Identify which cell holds the provided text, then report its (x, y) central coordinate. 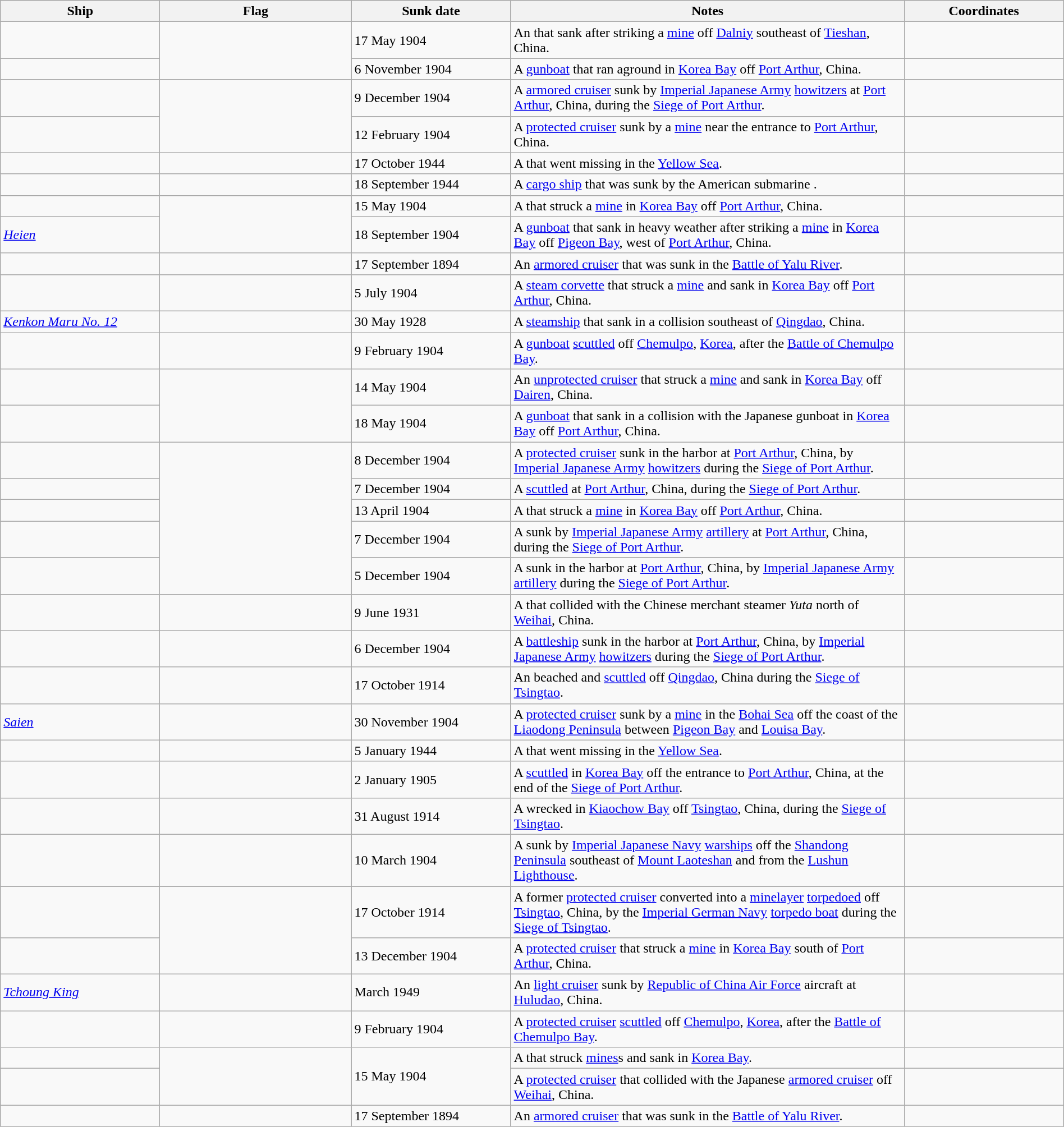
A gunboat that sank in a collision with the Japanese gunboat in Korea Bay off Port Arthur, China. (707, 424)
A protected cruiser that struck a mine in Korea Bay south of Port Arthur, China. (707, 956)
14 May 1904 (431, 387)
Saien (80, 721)
Coordinates (984, 11)
A protected cruiser sunk by a mine near the entrance to Port Arthur, China. (707, 135)
An that sank after striking a mine off Dalniy southeast of Tieshan, China. (707, 40)
A sunk by Imperial Japanese Navy warships off the Shandong Peninsula southeast of Mount Laoteshan and from the Lushun Lighthouse. (707, 860)
10 March 1904 (431, 860)
A that collided with the Chinese merchant steamer Yuta north of Weihai, China. (707, 613)
6 December 1904 (431, 648)
Kenkon Maru No. 12 (80, 321)
A protected cruiser scuttled off Chemulpo, Korea, after the Battle of Chemulpo Bay. (707, 1029)
A protected cruiser sunk in the harbor at Port Arthur, China, by Imperial Japanese Army howitzers during the Siege of Port Arthur. (707, 460)
A battleship sunk in the harbor at Port Arthur, China, by Imperial Japanese Army howitzers during the Siege of Port Arthur. (707, 648)
Sunk date (431, 11)
A wrecked in Kiaochow Bay off Tsingtao, China, during the Siege of Tsingtao. (707, 816)
Ship (80, 11)
17 May 1904 (431, 40)
31 August 1914 (431, 816)
Flag (256, 11)
13 December 1904 (431, 956)
9 June 1931 (431, 613)
An beached and scuttled off Qingdao, China during the Siege of Tsingtao. (707, 686)
18 May 1904 (431, 424)
13 April 1904 (431, 510)
A gunboat that sank in heavy weather after striking a mine in Korea Bay off Pigeon Bay, west of Port Arthur, China. (707, 234)
8 December 1904 (431, 460)
An unprotected cruiser that struck a mine and sank in Korea Bay off Dairen, China. (707, 387)
A armored cruiser sunk by Imperial Japanese Army howitzers at Port Arthur, China, during the Siege of Port Arthur. (707, 98)
Heien (80, 234)
An light cruiser sunk by Republic of China Air Force aircraft at Huludao, China. (707, 993)
2 January 1905 (431, 780)
18 September 1944 (431, 185)
March 1949 (431, 993)
A that struck miness and sank in Korea Bay. (707, 1058)
5 January 1944 (431, 751)
A gunboat scuttled off Chemulpo, Korea, after the Battle of Chemulpo Bay. (707, 350)
17 October 1944 (431, 163)
6 November 1904 (431, 69)
30 May 1928 (431, 321)
12 February 1904 (431, 135)
30 November 1904 (431, 721)
A steamship that sank in a collision southeast of Qingdao, China. (707, 321)
A protected cruiser sunk by a mine in the Bohai Sea off the coast of the Liaodong Peninsula between Pigeon Bay and Louisa Bay. (707, 721)
A steam corvette that struck a mine and sank in Korea Bay off Port Arthur, China. (707, 293)
A protected cruiser that collided with the Japanese armored cruiser off Weihai, China. (707, 1087)
A cargo ship that was sunk by the American submarine . (707, 185)
A scuttled in Korea Bay off the entrance to Port Arthur, China, at the end of the Siege of Port Arthur. (707, 780)
A scuttled at Port Arthur, China, during the Siege of Port Arthur. (707, 489)
A sunk in the harbor at Port Arthur, China, by Imperial Japanese Army artillery during the Siege of Port Arthur. (707, 576)
Notes (707, 11)
Tchoung King (80, 993)
18 September 1904 (431, 234)
9 December 1904 (431, 98)
5 December 1904 (431, 576)
5 July 1904 (431, 293)
A gunboat that ran aground in Korea Bay off Port Arthur, China. (707, 69)
A sunk by Imperial Japanese Army artillery at Port Arthur, China, during the Siege of Port Arthur. (707, 540)
